Return the [x, y] coordinate for the center point of the cell that contains the specified text.  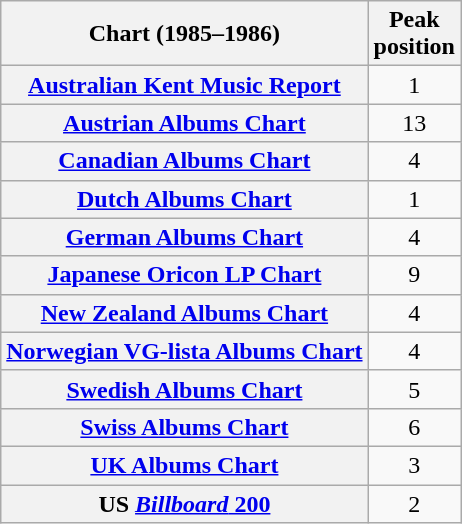
2 [414, 503]
German Albums Chart [184, 237]
Swedish Albums Chart [184, 389]
Australian Kent Music Report [184, 85]
Austrian Albums Chart [184, 123]
3 [414, 465]
Swiss Albums Chart [184, 427]
US Billboard 200 [184, 503]
9 [414, 275]
New Zealand Albums Chart [184, 313]
Peakposition [414, 34]
5 [414, 389]
Dutch Albums Chart [184, 199]
Norwegian VG-lista Albums Chart [184, 351]
13 [414, 123]
Chart (1985–1986) [184, 34]
6 [414, 427]
Japanese Oricon LP Chart [184, 275]
UK Albums Chart [184, 465]
Canadian Albums Chart [184, 161]
